For the text-containing cell, return its midpoint in [x, y] coordinate format. 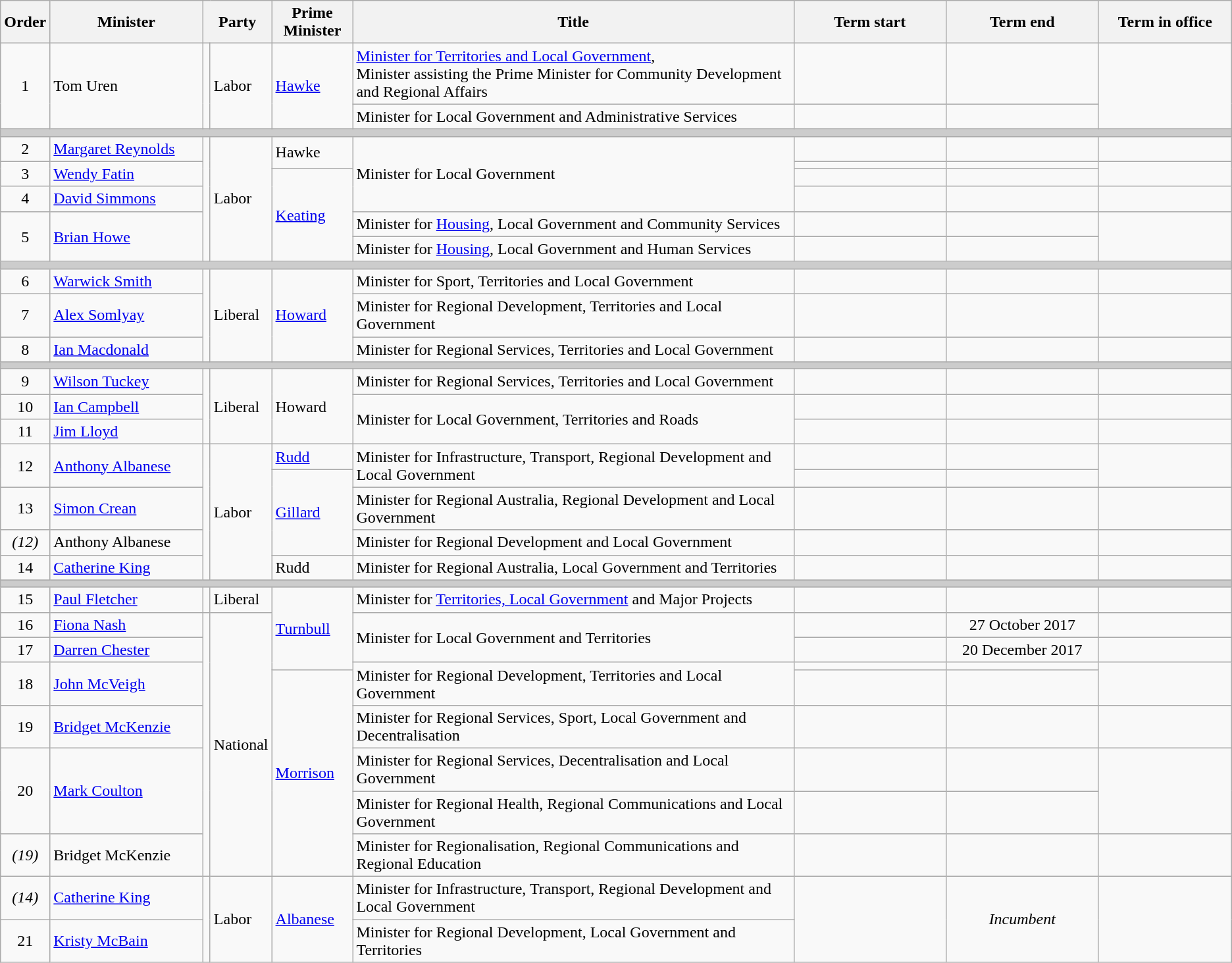
5 [25, 236]
Party [237, 22]
20 [25, 791]
Minister for Regional Health, Regional Communications and Local Government [573, 812]
Minister for Territories, Local Government and Major Projects [573, 600]
6 [25, 281]
Simon Crean [126, 508]
18 [25, 683]
1 [25, 86]
Margaret Reynolds [126, 149]
Minister for Local Government, Territories and Roads [573, 419]
Turnbull [312, 628]
Jim Lloyd [126, 432]
Albanese [312, 920]
10 [25, 407]
Minister for Regional Services, Sport, Local Government and Decentralisation [573, 727]
Incumbent [1022, 920]
Term end [1022, 22]
Gillard [312, 512]
Alex Somlyay [126, 315]
3 [25, 174]
Minister for Sport, Territories and Local Government [573, 281]
19 [25, 727]
4 [25, 199]
Minister for Housing, Local Government and Community Services [573, 224]
20 December 2017 [1022, 650]
Title [573, 22]
11 [25, 432]
Wendy Fatin [126, 174]
16 [25, 625]
13 [25, 508]
17 [25, 650]
National [241, 744]
Brian Howe [126, 236]
12 [25, 466]
Paul Fletcher [126, 600]
Minister for Local Government and Administrative Services [573, 117]
Ian Macdonald [126, 350]
Minister [126, 22]
Kristy McBain [126, 941]
Order [25, 22]
7 [25, 315]
Minister for Territories and Local Government,Minister assisting the Prime Minister for Community Development and Regional Affairs [573, 74]
Minister for Regional Development and Local Government [573, 542]
2 [25, 149]
(14) [25, 898]
Prime Minister [312, 22]
Minister for Local Government and Territories [573, 637]
Minister for Regional Services, Decentralisation and Local Government [573, 769]
Minister for Regional Australia, Regional Development and Local Government [573, 508]
(12) [25, 542]
Fiona Nash [126, 625]
Ian Campbell [126, 407]
9 [25, 382]
Minister for Regional Australia, Local Government and Territories [573, 567]
(19) [25, 856]
8 [25, 350]
Keating [312, 215]
David Simmons [126, 199]
Morrison [312, 773]
27 October 2017 [1022, 625]
Mark Coulton [126, 791]
Warwick Smith [126, 281]
Term in office [1165, 22]
14 [25, 567]
Minister for Housing, Local Government and Human Services [573, 249]
Tom Uren [126, 86]
Minister for Local Government [573, 174]
Minister for Regionalisation, Regional Communications and Regional Education [573, 856]
15 [25, 600]
Minister for Regional Development, Local Government and Territories [573, 941]
Wilson Tuckey [126, 382]
Term start [870, 22]
Darren Chester [126, 650]
John McVeigh [126, 683]
21 [25, 941]
